Return the [X, Y] coordinate for the center point of the cell that contains the specified text.  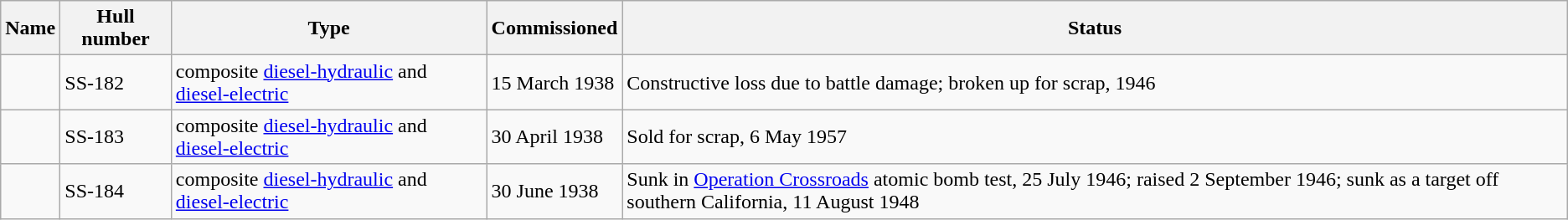
Commissioned [554, 28]
15 March 1938 [554, 82]
Type [328, 28]
SS-184 [116, 191]
SS-182 [116, 82]
Constructive loss due to battle damage; broken up for scrap, 1946 [1095, 82]
Sunk in Operation Crossroads atomic bomb test, 25 July 1946; raised 2 September 1946; sunk as a target off southern California, 11 August 1948 [1095, 191]
30 April 1938 [554, 137]
30 June 1938 [554, 191]
SS-183 [116, 137]
Hull number [116, 28]
Name [30, 28]
Status [1095, 28]
Sold for scrap, 6 May 1957 [1095, 137]
